Find where the given text appears and provide that cell's center as (x, y) coordinate. 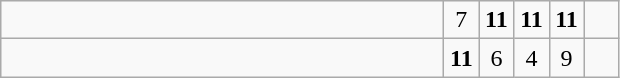
6 (496, 58)
7 (462, 20)
9 (566, 58)
4 (532, 58)
